Return the [X, Y] coordinate for the center point of the cell that contains the specified text.  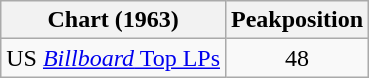
Chart (1963) [114, 20]
US Billboard Top LPs [114, 58]
Peakposition [298, 20]
48 [298, 58]
